Locate the cell with the specified text and output its [X, Y] center coordinate. 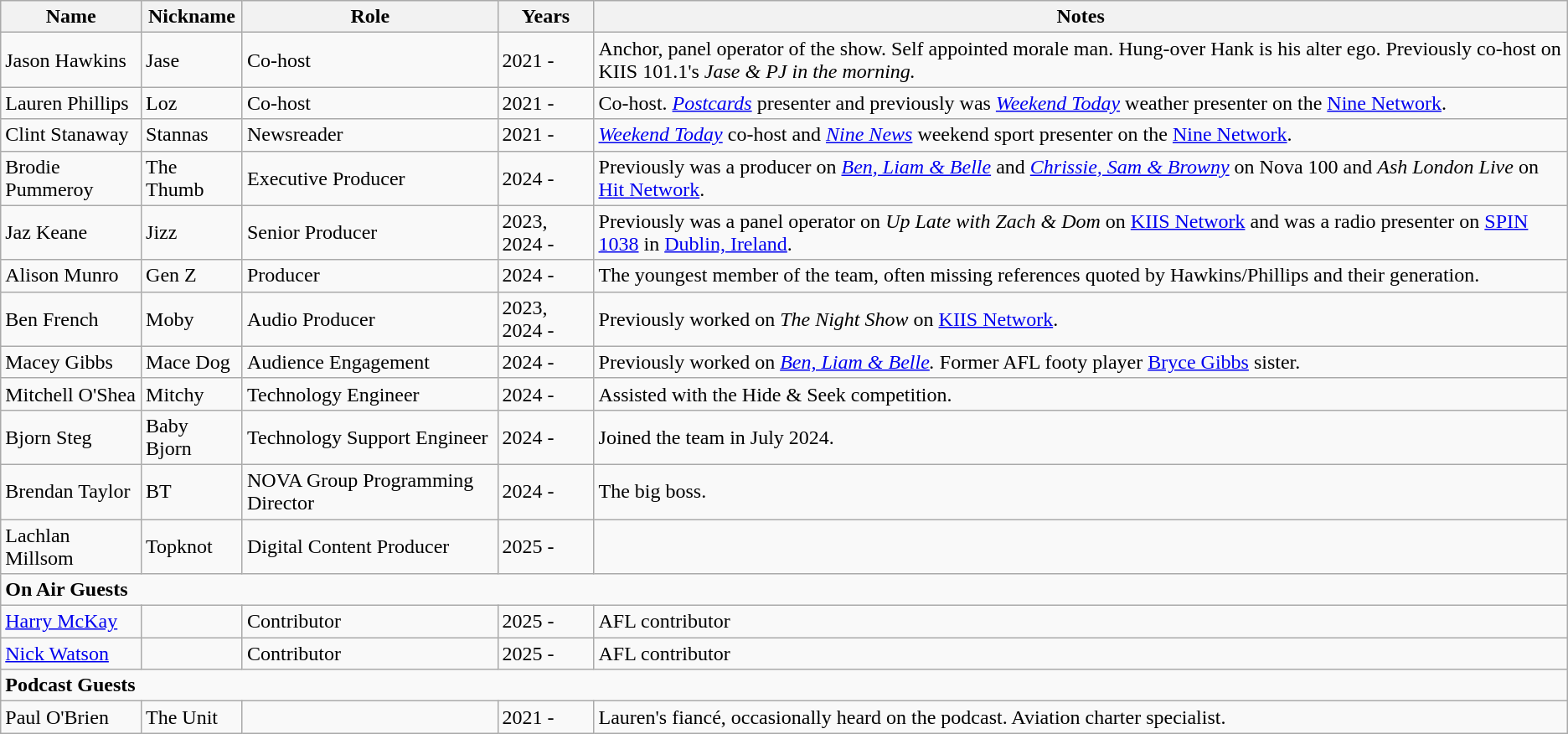
Lauren's fiancé, occasionally heard on the podcast. Aviation charter specialist. [1081, 717]
Audience Engagement [370, 362]
Paul O'Brien [71, 717]
Name [71, 17]
Previously was a panel operator on Up Late with Zach & Dom on KIIS Network and was a radio presenter on SPIN 1038 in Dublin, Ireland. [1081, 233]
The Unit [193, 717]
Macey Gibbs [71, 362]
The Thumb [193, 178]
Podcast Guests [784, 685]
Gen Z [193, 276]
Jase [193, 60]
Jizz [193, 233]
Stannas [193, 135]
Years [546, 17]
The big boss. [1081, 491]
Technology Engineer [370, 394]
Mitchell O'Shea [71, 394]
Weekend Today co-host and Nine News weekend sport presenter on the Nine Network. [1081, 135]
Harry McKay [71, 622]
The youngest member of the team, often missing references quoted by Hawkins/Phillips and their generation. [1081, 276]
Topknot [193, 546]
Mitchy [193, 394]
Jason Hawkins [71, 60]
Newsreader [370, 135]
Baby Bjorn [193, 437]
Moby [193, 318]
Nickname [193, 17]
Previously was a producer on Ben, Liam & Belle and Chrissie, Sam & Browny on Nova 100 and Ash London Live on Hit Network. [1081, 178]
Notes [1081, 17]
Brendan Taylor [71, 491]
Previously worked on The Night Show on KIIS Network. [1081, 318]
Digital Content Producer [370, 546]
Ben French [71, 318]
Loz [193, 103]
On Air Guests [784, 590]
Bjorn Steg [71, 437]
Clint Stanaway [71, 135]
Lachlan Millsom [71, 546]
Assisted with the Hide & Seek competition. [1081, 394]
Audio Producer [370, 318]
Technology Support Engineer [370, 437]
Jaz Keane [71, 233]
NOVA Group Programming Director [370, 491]
Alison Munro [71, 276]
Previously worked on Ben, Liam & Belle. Former AFL footy player Bryce Gibbs sister. [1081, 362]
Joined the team in July 2024. [1081, 437]
Producer [370, 276]
Senior Producer [370, 233]
Executive Producer [370, 178]
Brodie Pummeroy [71, 178]
Lauren Phillips [71, 103]
Nick Watson [71, 654]
Role [370, 17]
Mace Dog [193, 362]
BT [193, 491]
Co-host. Postcards presenter and previously was Weekend Today weather presenter on the Nine Network. [1081, 103]
